Scan for the cell matching the given text and deliver its [x, y] coordinate at center. 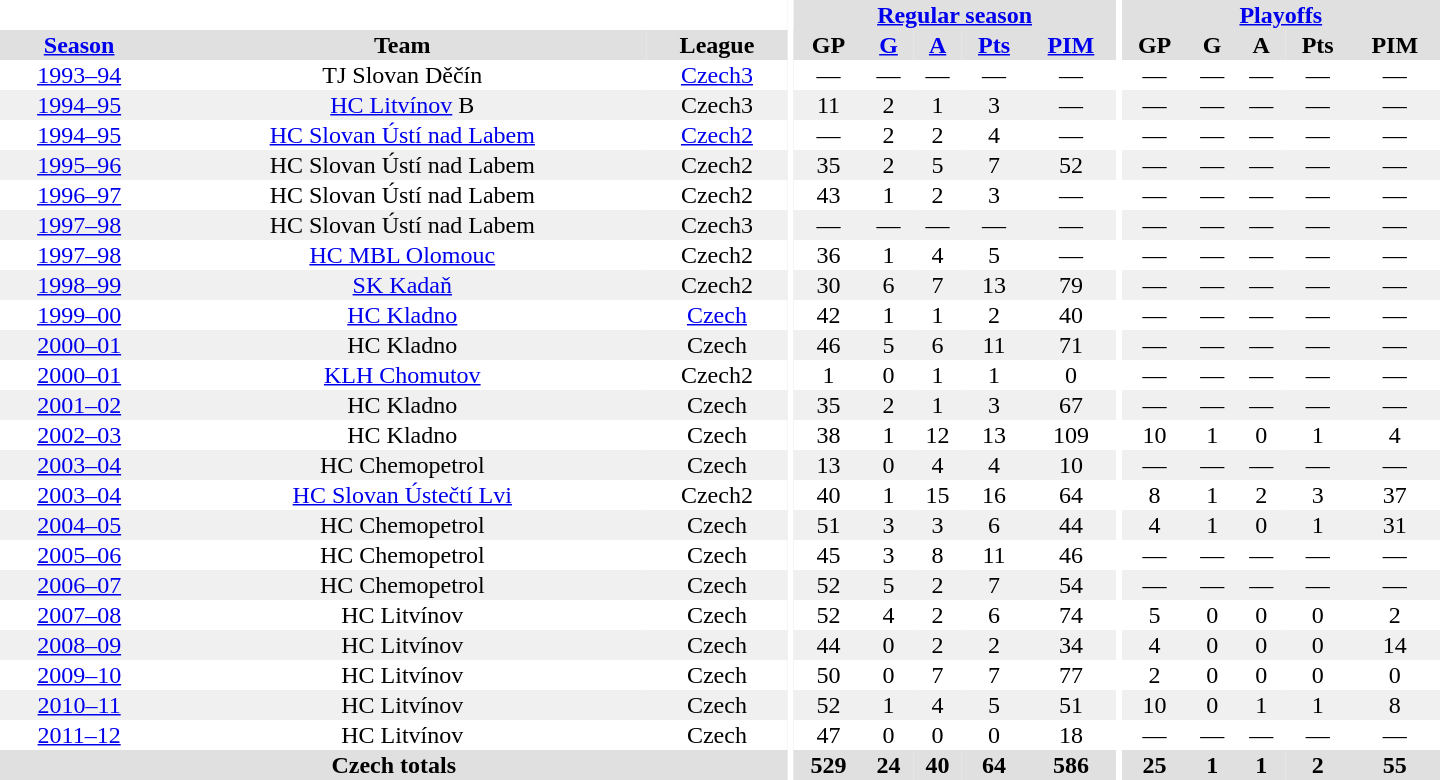
2005–06 [79, 555]
24 [888, 765]
43 [828, 195]
Season [79, 45]
31 [1394, 525]
KLH Chomutov [402, 375]
HC Litvínov B [402, 105]
42 [828, 315]
45 [828, 555]
15 [938, 495]
77 [1071, 675]
50 [828, 675]
2002–03 [79, 435]
109 [1071, 435]
586 [1071, 765]
529 [828, 765]
38 [828, 435]
71 [1071, 345]
Team [402, 45]
HC Slovan Ústečtí Lvi [402, 495]
1993–94 [79, 75]
2009–10 [79, 675]
18 [1071, 735]
55 [1394, 765]
16 [994, 495]
74 [1071, 615]
54 [1071, 585]
36 [828, 255]
2010–11 [79, 705]
SK Kadaň [402, 285]
HC MBL Olomouc [402, 255]
79 [1071, 285]
12 [938, 435]
47 [828, 735]
1998–99 [79, 285]
30 [828, 285]
Regular season [954, 15]
League [716, 45]
2001–02 [79, 405]
34 [1071, 645]
37 [1394, 495]
1996–97 [79, 195]
2007–08 [79, 615]
1999–00 [79, 315]
Playoffs [1281, 15]
TJ Slovan Děčín [402, 75]
14 [1394, 645]
2011–12 [79, 735]
25 [1155, 765]
Czech totals [394, 765]
1995–96 [79, 165]
2008–09 [79, 645]
2006–07 [79, 585]
67 [1071, 405]
2004–05 [79, 525]
